For the text-containing cell, return its midpoint in [X, Y] coordinate format. 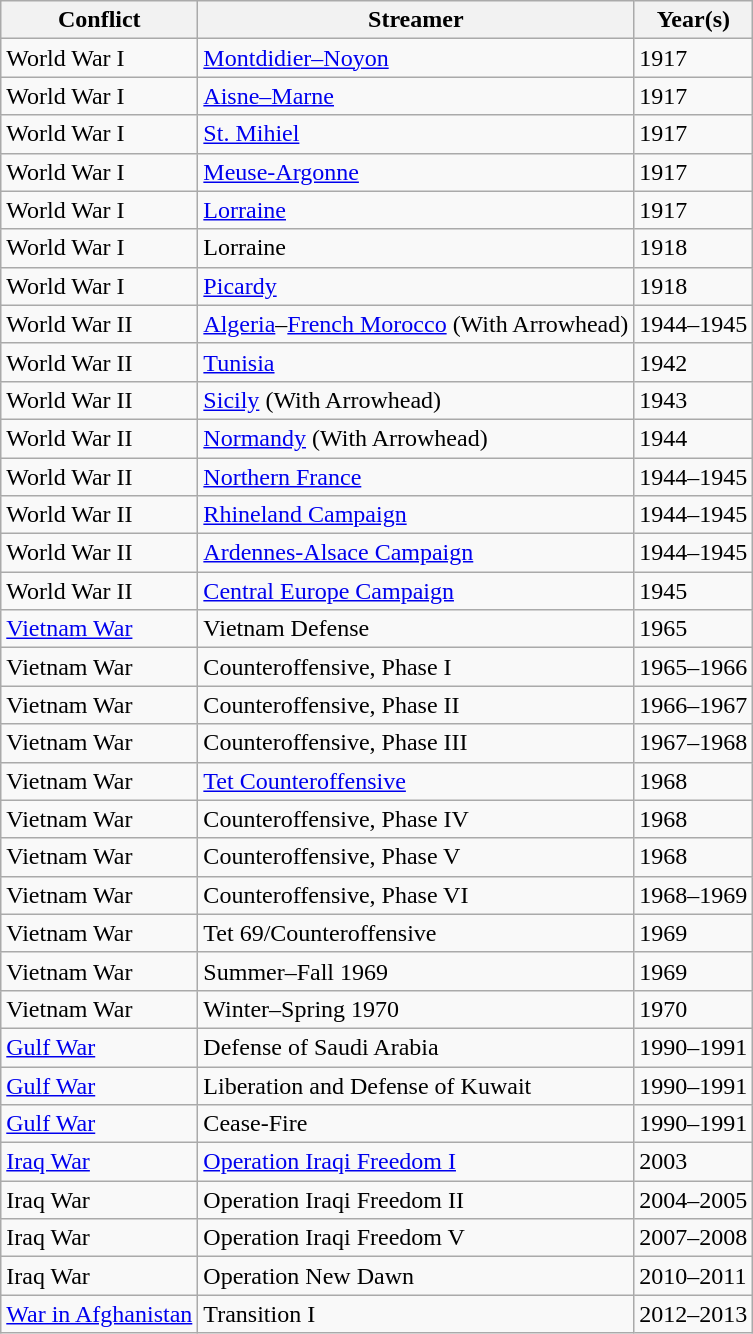
2007–2008 [694, 1238]
Streamer [416, 20]
War in Afghanistan [100, 1314]
1965 [694, 629]
1967–1968 [694, 743]
1943 [694, 400]
Picardy [416, 286]
Montdidier–Noyon [416, 58]
2012–2013 [694, 1314]
Liberation and Defense of Kuwait [416, 1085]
1970 [694, 1009]
Operation Iraqi Freedom I [416, 1162]
Meuse-Argonne [416, 172]
Operation Iraqi Freedom V [416, 1238]
2003 [694, 1162]
Normandy (With Arrowhead) [416, 438]
Ardennes-Alsace Campaign [416, 553]
Winter–Spring 1970 [416, 1009]
Counteroffensive, Phase V [416, 857]
Central Europe Campaign [416, 591]
1965–1966 [694, 667]
Operation New Dawn [416, 1276]
Algeria–French Morocco (With Arrowhead) [416, 324]
Tet Counteroffensive [416, 781]
Year(s) [694, 20]
St. Mihiel [416, 134]
Cease-Fire [416, 1124]
2010–2011 [694, 1276]
Operation Iraqi Freedom II [416, 1200]
Rhineland Campaign [416, 515]
2004–2005 [694, 1200]
Counteroffensive, Phase VI [416, 895]
1945 [694, 591]
Vietnam Defense [416, 629]
Counteroffensive, Phase III [416, 743]
1966–1967 [694, 705]
Counteroffensive, Phase II [416, 705]
Counteroffensive, Phase IV [416, 819]
1942 [694, 362]
Counteroffensive, Phase I [416, 667]
1944 [694, 438]
Summer–Fall 1969 [416, 971]
1968–1969 [694, 895]
Transition I [416, 1314]
Tet 69/Counteroffensive [416, 933]
Conflict [100, 20]
Defense of Saudi Arabia [416, 1047]
Sicily (With Arrowhead) [416, 400]
Tunisia [416, 362]
Aisne–Marne [416, 96]
Northern France [416, 477]
